Capture the cell that displays the provided text and extract its [X, Y] central coordinate. 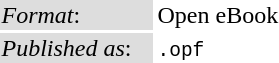
Format: [76, 15]
Published as: [76, 48]
